Pinpoint the cell where the given text exists, returning its [x, y] midpoint coordinate. 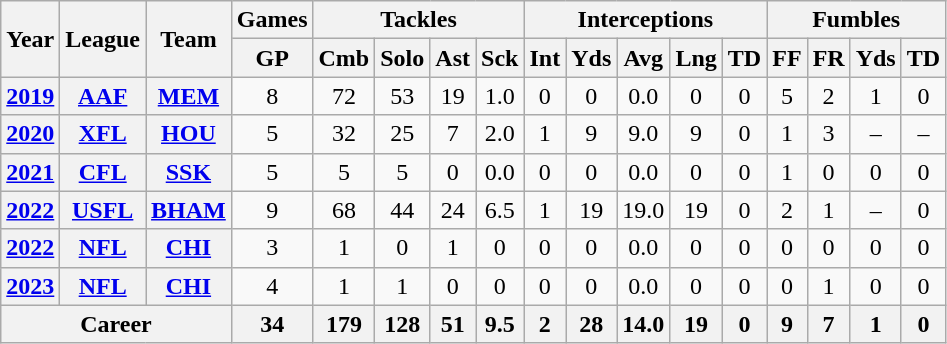
14.0 [644, 324]
72 [344, 96]
Lng [696, 58]
2.0 [500, 134]
Career [116, 324]
24 [453, 210]
USFL [103, 210]
FF [787, 58]
19.0 [644, 210]
Solo [402, 58]
AAF [103, 96]
25 [402, 134]
Fumbles [856, 20]
179 [344, 324]
HOU [189, 134]
BHAM [189, 210]
2020 [30, 134]
Ast [453, 58]
League [103, 39]
32 [344, 134]
Avg [644, 58]
Team [189, 39]
4 [272, 286]
28 [592, 324]
128 [402, 324]
53 [402, 96]
51 [453, 324]
Interceptions [646, 20]
6.5 [500, 210]
XFL [103, 134]
9.0 [644, 134]
2021 [30, 172]
68 [344, 210]
9.5 [500, 324]
8 [272, 96]
GP [272, 58]
Games [272, 20]
Year [30, 39]
CFL [103, 172]
44 [402, 210]
Sck [500, 58]
2019 [30, 96]
Int [545, 58]
Tackles [418, 20]
FR [828, 58]
SSK [189, 172]
34 [272, 324]
1.0 [500, 96]
Cmb [344, 58]
2023 [30, 286]
MEM [189, 96]
